Identify which cell holds the provided text, then report its (X, Y) central coordinate. 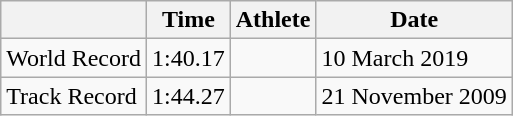
1:44.27 (189, 96)
Track Record (74, 96)
Time (189, 20)
Date (414, 20)
21 November 2009 (414, 96)
10 March 2019 (414, 58)
World Record (74, 58)
1:40.17 (189, 58)
Athlete (273, 20)
